For the text-containing cell, return its midpoint in [x, y] coordinate format. 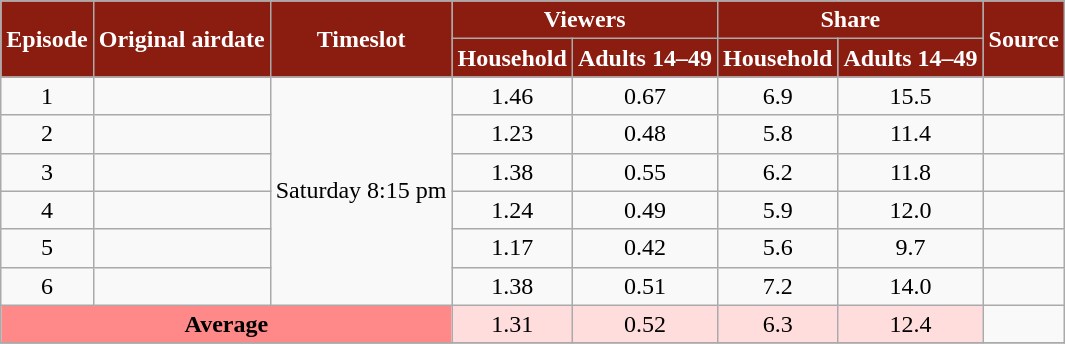
1.23 [512, 134]
0.48 [644, 134]
0.55 [644, 172]
0.67 [644, 96]
5.6 [777, 248]
1.46 [512, 96]
Average [226, 324]
Share [850, 20]
1.17 [512, 248]
Timeslot [361, 39]
1.31 [512, 324]
Episode [47, 39]
6.2 [777, 172]
6 [47, 286]
0.49 [644, 210]
5.8 [777, 134]
6.9 [777, 96]
Source [1024, 39]
1.24 [512, 210]
Saturday 8:15 pm [361, 191]
5.9 [777, 210]
7.2 [777, 286]
6.3 [777, 324]
0.52 [644, 324]
9.7 [910, 248]
2 [47, 134]
1 [47, 96]
12.4 [910, 324]
0.42 [644, 248]
Viewers [585, 20]
11.8 [910, 172]
Original airdate [182, 39]
0.51 [644, 286]
4 [47, 210]
15.5 [910, 96]
3 [47, 172]
5 [47, 248]
12.0 [910, 210]
14.0 [910, 286]
11.4 [910, 134]
